From the cell containing the given text, extract its center point as (X, Y) coordinate. 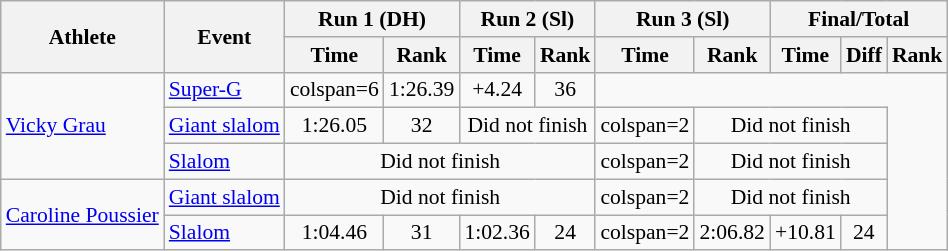
+4.24 (496, 90)
Vicky Grau (82, 126)
Diff (864, 55)
Athlete (82, 36)
2:06.82 (732, 233)
1:26.39 (422, 90)
colspan=6 (334, 90)
31 (422, 233)
Final/Total (859, 19)
32 (422, 126)
1:26.05 (334, 126)
+10.81 (806, 233)
1:02.36 (496, 233)
Event (224, 36)
36 (566, 90)
Super-G (224, 90)
Run 2 (Sl) (527, 19)
Caroline Poussier (82, 214)
Run 3 (Sl) (682, 19)
1:04.46 (334, 233)
Run 1 (DH) (372, 19)
